Determine the (X, Y) coordinate at the center of the cell enclosing the given text.  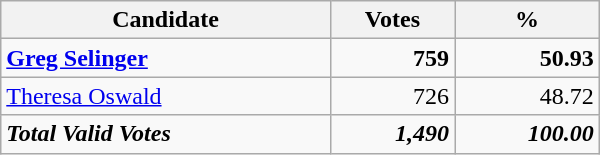
759 (392, 58)
Greg Selinger (166, 58)
Theresa Oswald (166, 96)
1,490 (392, 134)
726 (392, 96)
Candidate (166, 20)
% (528, 20)
100.00 (528, 134)
50.93 (528, 58)
Votes (392, 20)
48.72 (528, 96)
Total Valid Votes (166, 134)
